Determine the [x, y] coordinate at the center of the cell enclosing the given text.  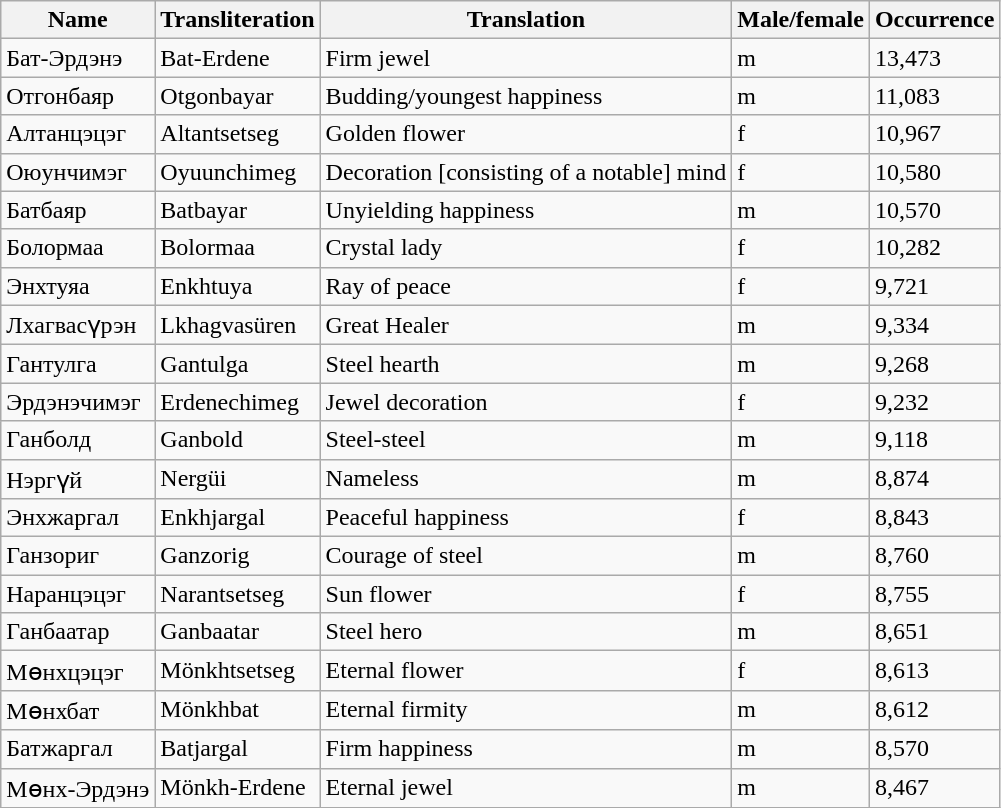
Firm happiness [526, 749]
Мөнхцэцэг [78, 671]
Ganzorig [238, 556]
Steel hero [526, 632]
10,967 [934, 134]
11,083 [934, 96]
Bolormaa [238, 248]
Ганбаатар [78, 632]
Narantsetseg [238, 594]
8,651 [934, 632]
Nergüi [238, 479]
Лхагвасүрэн [78, 325]
8,467 [934, 788]
Enkhtuya [238, 286]
Мөнхбат [78, 710]
Отгонбаяр [78, 96]
Gantulga [238, 364]
9,268 [934, 364]
Nameless [526, 479]
Unyielding happiness [526, 210]
Jewel decoration [526, 402]
Бат-Эрдэнэ [78, 58]
Ганзориг [78, 556]
Eternal flower [526, 671]
Mönkh-Erdene [238, 788]
Peaceful happiness [526, 518]
10,282 [934, 248]
Erdenechimeg [238, 402]
Male/female [801, 20]
Наранцэцэг [78, 594]
Enkhjargal [238, 518]
Ганболд [78, 440]
10,580 [934, 172]
Энхтуяа [78, 286]
Гантулга [78, 364]
8,755 [934, 594]
Эрдэнэчимэг [78, 402]
Translation [526, 20]
Batbayar [238, 210]
Steel hearth [526, 364]
9,721 [934, 286]
10,570 [934, 210]
Мөнх-Эрдэнэ [78, 788]
Ray of peace [526, 286]
Ganbaatar [238, 632]
Оюунчимэг [78, 172]
Bat-Erdene [238, 58]
8,570 [934, 749]
Mönkhtsetseg [238, 671]
Decoration [consisting of a notable] mind [526, 172]
Name [78, 20]
Энхжаргал [78, 518]
Golden flower [526, 134]
Eternal jewel [526, 788]
9,232 [934, 402]
8,613 [934, 671]
Eternal firmity [526, 710]
Sun flower [526, 594]
Altantsetseg [238, 134]
Courage of steel [526, 556]
8,843 [934, 518]
Батжаргал [78, 749]
Crystal lady [526, 248]
Нэргүй [78, 479]
Алтанцэцэг [78, 134]
13,473 [934, 58]
Firm jewel [526, 58]
Mönkhbat [238, 710]
Batjargal [238, 749]
Oyuunchimeg [238, 172]
Occurrence [934, 20]
Ganbold [238, 440]
Budding/youngest happiness [526, 96]
Great Healer [526, 325]
8,760 [934, 556]
9,118 [934, 440]
Болормаа [78, 248]
Steel-steel [526, 440]
Otgonbayar [238, 96]
Батбаяр [78, 210]
9,334 [934, 325]
Transliteration [238, 20]
Lkhagvasüren [238, 325]
8,874 [934, 479]
8,612 [934, 710]
